Output the [X, Y] coordinate of the center of the cell containing the given text.  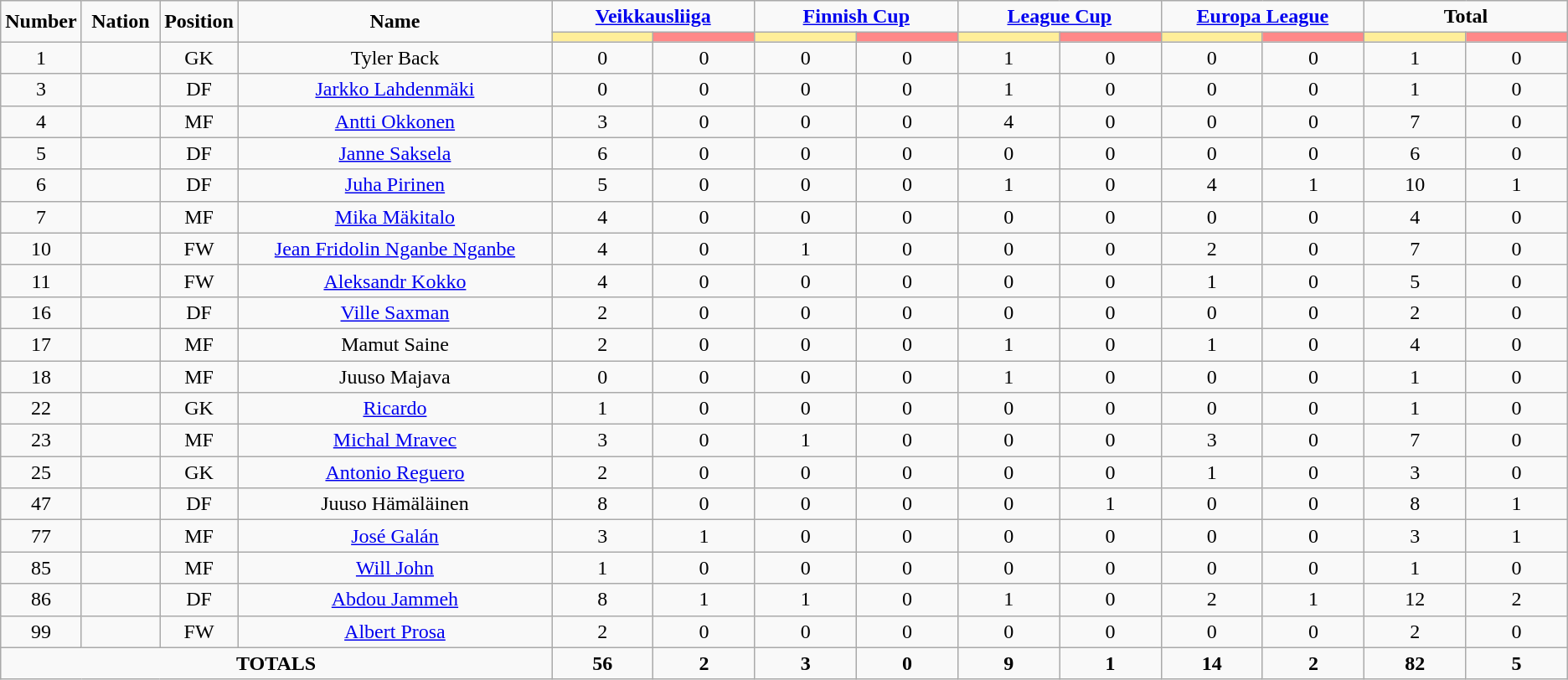
Juuso Hämäläinen [395, 504]
17 [41, 344]
Michal Mravec [395, 440]
Veikkausliiga [653, 17]
Aleksandr Kokko [395, 281]
Will John [395, 568]
18 [41, 376]
Juha Pirinen [395, 185]
12 [1416, 600]
23 [41, 440]
Albert Prosa [395, 631]
Number [41, 22]
Janne Saksela [395, 153]
16 [41, 312]
Europa League [1263, 17]
Mamut Saine [395, 344]
Jarkko Lahdenmäki [395, 90]
Ricardo [395, 409]
Mika Mäkitalo [395, 217]
Position [199, 22]
Finnish Cup [856, 17]
77 [41, 536]
Juuso Majava [395, 376]
99 [41, 631]
85 [41, 568]
Nation [121, 22]
22 [41, 409]
Total [1466, 17]
82 [1416, 663]
Antti Okkonen [395, 121]
Ville Saxman [395, 312]
14 [1211, 663]
Abdou Jammeh [395, 600]
25 [41, 472]
56 [601, 663]
9 [1008, 663]
Antonio Reguero [395, 472]
47 [41, 504]
José Galán [395, 536]
Jean Fridolin Nganbe Nganbe [395, 249]
86 [41, 600]
TOTALS [276, 663]
Tyler Back [395, 58]
Name [395, 22]
League Cup [1060, 17]
11 [41, 281]
